Provide the (x, y) coordinate of the cell's center where the given text is located.  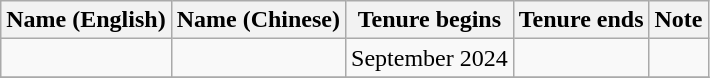
Name (Chinese) (258, 20)
Tenure begins (430, 20)
Tenure ends (581, 20)
September 2024 (430, 58)
Note (678, 20)
Name (English) (86, 20)
